Pinpoint the cell where the given text exists, returning its (x, y) midpoint coordinate. 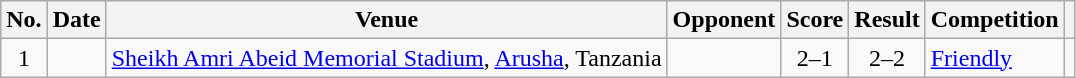
2–2 (887, 58)
Result (887, 20)
Sheikh Amri Abeid Memorial Stadium, Arusha, Tanzania (386, 58)
2–1 (815, 58)
Competition (994, 20)
Venue (386, 20)
1 (24, 58)
Score (815, 20)
Opponent (724, 20)
Friendly (994, 58)
No. (24, 20)
Date (76, 20)
